Identify which cell holds the provided text, then report its [x, y] central coordinate. 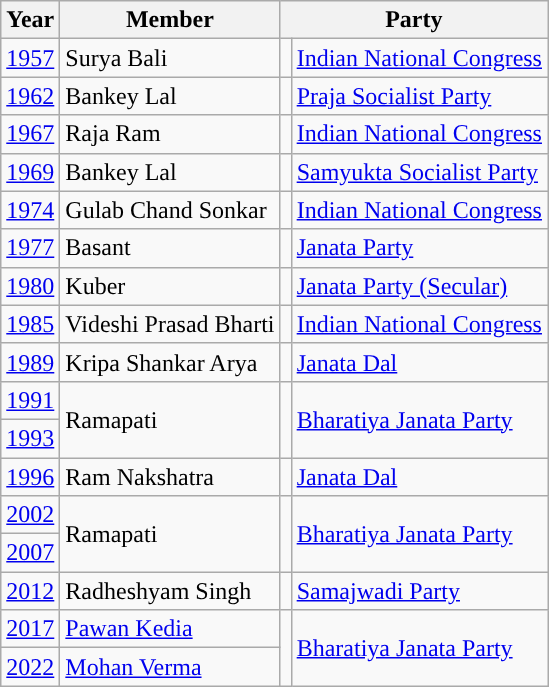
2007 [30, 553]
1996 [30, 477]
1989 [30, 362]
Samyukta Socialist Party [419, 172]
1969 [30, 172]
1993 [30, 438]
2017 [30, 629]
Party [414, 20]
Janata Party [419, 248]
1967 [30, 134]
Kripa Shankar Arya [170, 362]
Kuber [170, 286]
2022 [30, 667]
Year [30, 20]
1991 [30, 400]
Member [170, 20]
Ram Nakshatra [170, 477]
Videshi Prasad Bharti [170, 324]
Gulab Chand Sonkar [170, 210]
Surya Bali [170, 58]
1980 [30, 286]
Praja Socialist Party [419, 96]
1977 [30, 248]
Raja Ram [170, 134]
1974 [30, 210]
2002 [30, 515]
2012 [30, 591]
1962 [30, 96]
Basant [170, 248]
Janata Party (Secular) [419, 286]
Samajwadi Party [419, 591]
Pawan Kedia [170, 629]
1985 [30, 324]
Radheshyam Singh [170, 591]
Mohan Verma [170, 667]
1957 [30, 58]
